Output the (X, Y) coordinate of the center of the cell containing the given text.  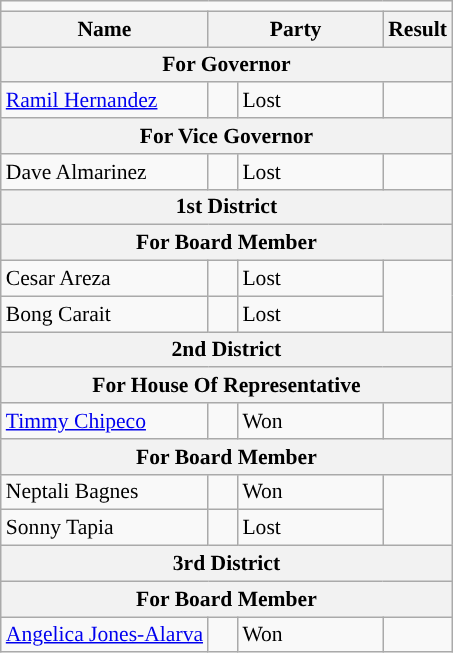
1st District (226, 207)
Name (104, 29)
Ramil Hernandez (104, 101)
Dave Almarinez (104, 172)
Angelica Jones-Alarva (104, 635)
Result (418, 29)
For Governor (226, 65)
Cesar Areza (104, 279)
For House Of Representative (226, 386)
Party (296, 29)
3rd District (226, 564)
2nd District (226, 350)
For Vice Governor (226, 136)
Bong Carait (104, 314)
Sonny Tapia (104, 528)
Timmy Chipeco (104, 421)
Neptali Bagnes (104, 492)
